Return the [X, Y] coordinate for the center point of the cell that contains the specified text.  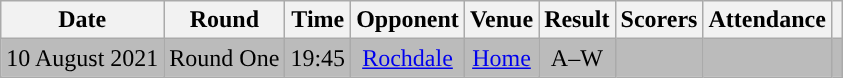
Venue [501, 20]
Round One [224, 58]
Date [82, 20]
Rochdale [408, 58]
A–W [577, 58]
Home [501, 58]
Scorers [659, 20]
Result [577, 20]
10 August 2021 [82, 58]
19:45 [318, 58]
Time [318, 20]
Opponent [408, 20]
Attendance [767, 20]
Round [224, 20]
